Detect which cell encompasses the target text, then output its [x, y] center coordinate. 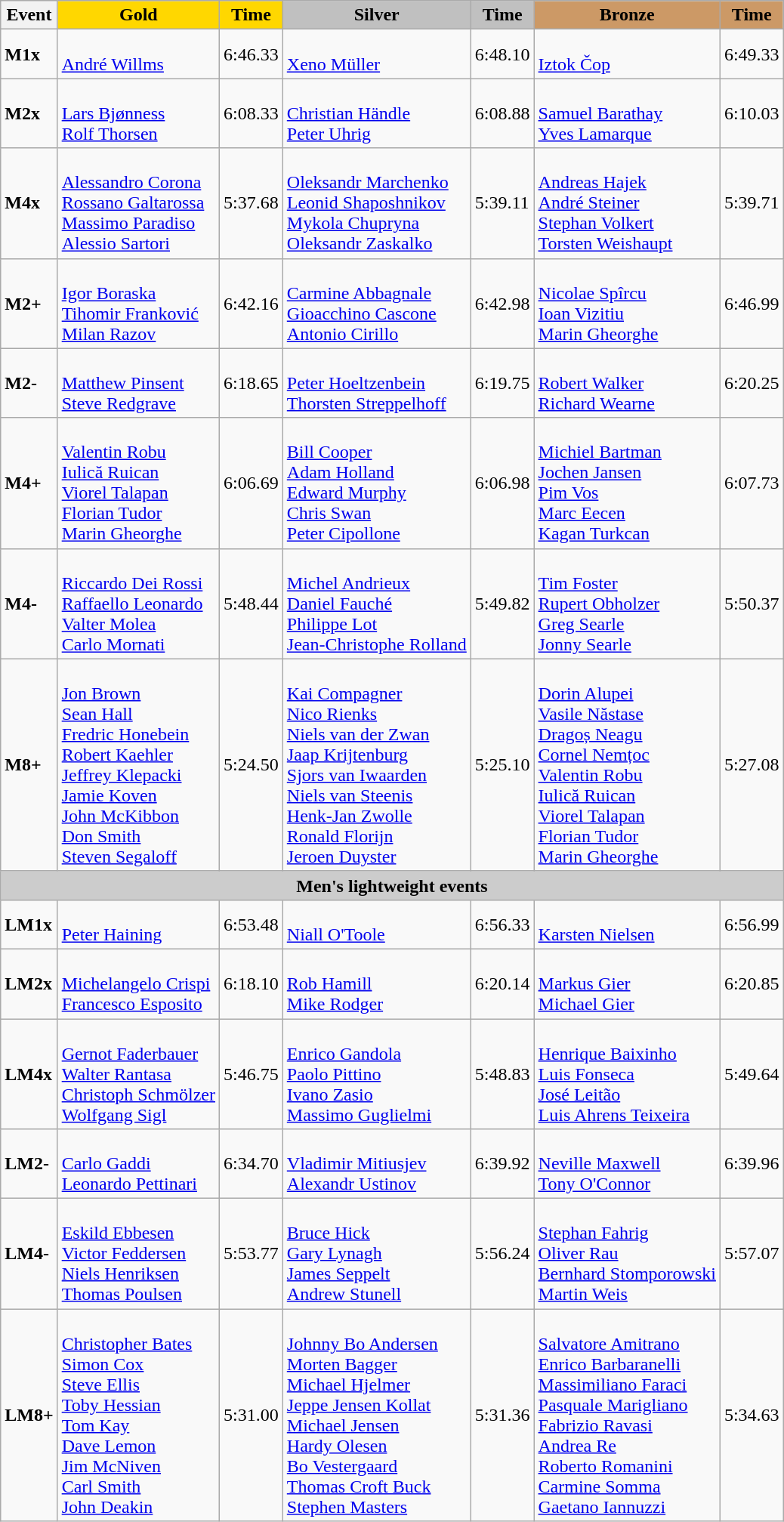
LM2x [29, 983]
Matthew Pinsent Steve Redgrave [138, 383]
LM4- [29, 1254]
Henrique Baixinho Luis Fonseca José Leitão Luis Ahrens Teixeira [627, 1073]
6:08.33 [252, 113]
Eskild Ebbesen Victor Feddersen Niels Henriksen Thomas Poulsen [138, 1254]
6:42.98 [502, 304]
Enrico Gandola Paolo Pittino Ivano Zasio Massimo Guglielmi [376, 1073]
6:20.25 [752, 383]
M2x [29, 113]
6:56.33 [502, 925]
5:49.82 [502, 604]
M4+ [29, 483]
Gold [138, 15]
5:56.24 [502, 1254]
LM1x [29, 925]
6:46.33 [252, 54]
Dorin Alupei Vasile Năstase Dragoș Neagu Cornel Nemțoc Valentin Robu Iulică Ruican Viorel Talapan Florian Tudor Marin Gheorghe [627, 764]
5:34.63 [752, 1415]
6:06.69 [252, 483]
5:25.10 [502, 764]
Iztok Čop [627, 54]
6:20.85 [752, 983]
Samuel Barathay Yves Lamarque [627, 113]
6:10.03 [752, 113]
Peter Haining [138, 925]
Stephan Fahrig Oliver Rau Bernhard Stomporowski Martin Weis [627, 1254]
5:37.68 [252, 203]
Valentin Robu Iulică Ruican Viorel Talapan Florian Tudor Marin Gheorghe [138, 483]
6:20.14 [502, 983]
5:53.77 [252, 1254]
M4- [29, 604]
5:48.83 [502, 1073]
5:39.11 [502, 203]
6:18.10 [252, 983]
Oleksandr Marchenko Leonid Shaposhnikov Mykola Chupryna Oleksandr Zaskalko [376, 203]
Nicolae Spîrcu Ioan Vizitiu Marin Gheorghe [627, 304]
6:08.88 [502, 113]
Silver [376, 15]
Neville Maxwell Tony O'Connor [627, 1164]
Michelangelo Crispi Francesco Esposito [138, 983]
Riccardo Dei Rossi Raffaello Leonardo Valter Molea Carlo Mornati [138, 604]
6:56.99 [752, 925]
M2- [29, 383]
Kai Compagner Nico Rienks Niels van der Zwan Jaap Krijtenburg Sjors van Iwaarden Niels van Steenis Henk-Jan Zwolle Ronald Florijn Jeroen Duyster [376, 764]
5:24.50 [252, 764]
Vladimir Mitiusjev Alexandr Ustinov [376, 1164]
Igor Boraska Tihomir Franković Milan Razov [138, 304]
Lars Bjønness Rolf Thorsen [138, 113]
Michiel Bartman Jochen Jansen Pim Vos Marc Eecen Kagan Turkcan [627, 483]
Carlo Gaddi Leonardo Pettinari [138, 1164]
M1x [29, 54]
6:07.73 [752, 483]
5:49.64 [752, 1073]
Event [29, 15]
Alessandro Corona Rossano Galtarossa Massimo Paradiso Alessio Sartori [138, 203]
Jon Brown Sean Hall Fredric Honebein Robert Kaehler Jeffrey Klepacki Jamie Koven John McKibbon Don Smith Steven Segaloff [138, 764]
Markus Gier Michael Gier [627, 983]
5:39.71 [752, 203]
5:50.37 [752, 604]
Xeno Müller [376, 54]
5:48.44 [252, 604]
6:42.16 [252, 304]
LM4x [29, 1073]
6:48.10 [502, 54]
Karsten Nielsen [627, 925]
Tim Foster Rupert Obholzer Greg Searle Jonny Searle [627, 604]
Michel Andrieux Daniel Fauché Philippe Lot Jean-Christophe Rolland [376, 604]
Bronze [627, 15]
LM2- [29, 1164]
5:31.00 [252, 1415]
5:27.08 [752, 764]
6:49.33 [752, 54]
5:46.75 [252, 1073]
5:31.36 [502, 1415]
Christian Händle Peter Uhrig [376, 113]
6:34.70 [252, 1164]
Peter Hoeltzenbein Thorsten Streppelhoff [376, 383]
Robert Walker Richard Wearne [627, 383]
5:57.07 [752, 1254]
Bill Cooper Adam Holland Edward Murphy Chris Swan Peter Cipollone [376, 483]
Johnny Bo Andersen Morten Bagger Michael Hjelmer Jeppe Jensen Kollat Michael Jensen Hardy Olesen Bo Vestergaard Thomas Croft Buck Stephen Masters [376, 1415]
6:18.65 [252, 383]
André Willms [138, 54]
6:19.75 [502, 383]
6:46.99 [752, 304]
6:53.48 [252, 925]
Bruce Hick Gary Lynagh James Seppelt Andrew Stunell [376, 1254]
M2+ [29, 304]
6:39.96 [752, 1164]
Rob Hamill Mike Rodger [376, 983]
Gernot Faderbauer Walter Rantasa Christoph Schmölzer Wolfgang Sigl [138, 1073]
M8+ [29, 764]
Carmine Abbagnale Gioacchino Cascone Antonio Cirillo [376, 304]
LM8+ [29, 1415]
6:39.92 [502, 1164]
Christopher Bates Simon Cox Steve Ellis Toby Hessian Tom Kay Dave Lemon Jim McNiven Carl Smith John Deakin [138, 1415]
Men's lightweight events [392, 885]
M4x [29, 203]
Andreas Hajek André Steiner Stephan Volkert Torsten Weishaupt [627, 203]
6:06.98 [502, 483]
Niall O'Toole [376, 925]
